Extract the (X, Y) coordinate from the center of the cell holding the provided text.  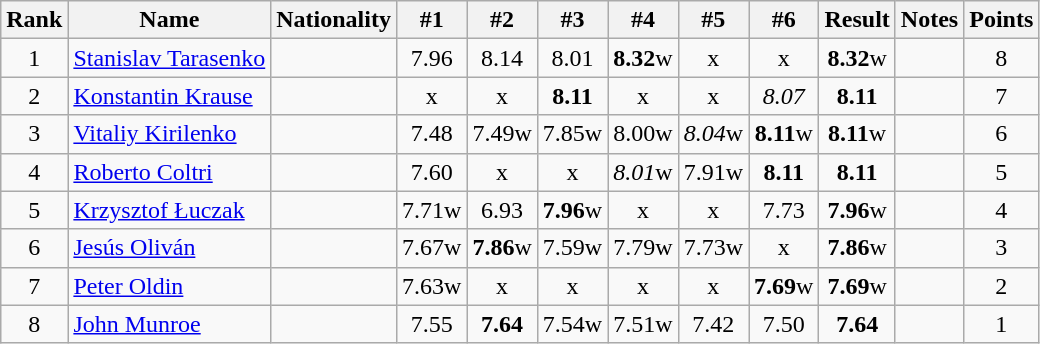
#6 (784, 20)
7.79w (643, 248)
7.55 (431, 324)
#3 (572, 20)
8.07 (784, 96)
7.54w (572, 324)
#4 (643, 20)
7.50 (784, 324)
Result (857, 20)
Peter Oldin (170, 286)
Points (1002, 20)
#2 (502, 20)
8.04w (713, 134)
7.71w (431, 210)
7.59w (572, 248)
7.96 (431, 58)
John Munroe (170, 324)
7.63w (431, 286)
7.91w (713, 172)
#5 (713, 20)
Rank (34, 20)
Stanislav Tarasenko (170, 58)
7.51w (643, 324)
8.01 (572, 58)
7.48 (431, 134)
8.01w (643, 172)
Jesús Oliván (170, 248)
Notes (929, 20)
7.49w (502, 134)
7.73 (784, 210)
Krzysztof Łuczak (170, 210)
6.93 (502, 210)
7.73w (713, 248)
7.42 (713, 324)
8.00w (643, 134)
8.14 (502, 58)
Nationality (334, 20)
7.85w (572, 134)
Roberto Coltri (170, 172)
Vitaliy Kirilenko (170, 134)
7.60 (431, 172)
Name (170, 20)
Konstantin Krause (170, 96)
7.67w (431, 248)
#1 (431, 20)
